Scan for the cell matching the given text and deliver its (x, y) coordinate at center. 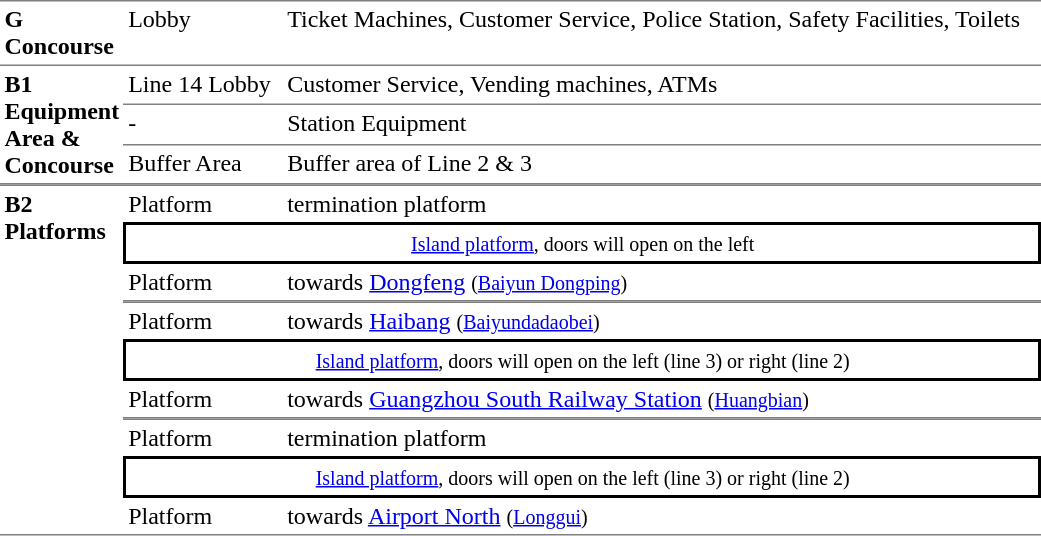
- (204, 124)
Lobby (204, 33)
GConcourse (62, 33)
Line 14 Lobby (204, 86)
Buffer Area (204, 165)
B1Equipment Area & Concourse (62, 125)
B2Platforms (62, 360)
